Scan for the cell matching the given text and deliver its (X, Y) coordinate at center. 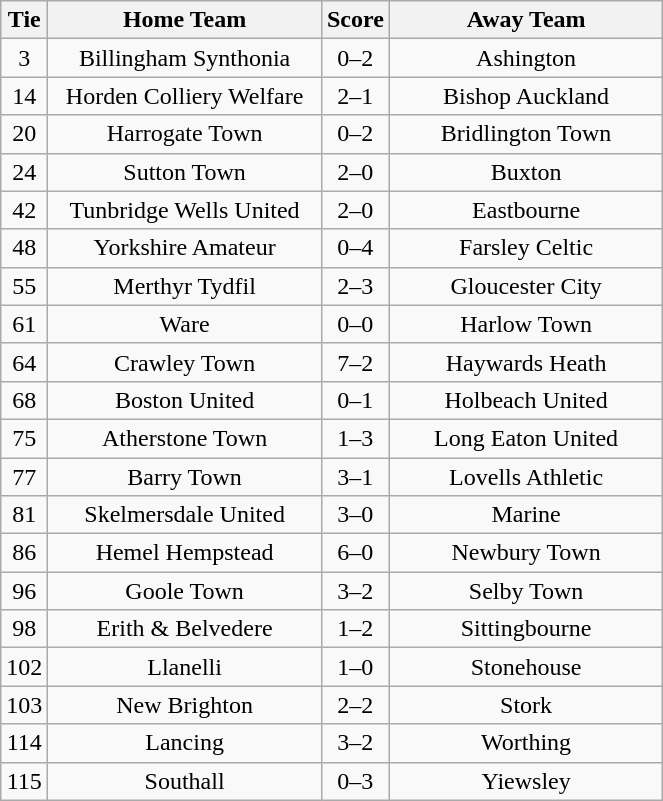
68 (24, 400)
Lancing (185, 743)
Selby Town (526, 591)
42 (24, 210)
Stonehouse (526, 667)
103 (24, 705)
0–1 (355, 400)
0–0 (355, 324)
48 (24, 248)
81 (24, 515)
98 (24, 629)
Llanelli (185, 667)
Bishop Auckland (526, 96)
Horden Colliery Welfare (185, 96)
Bridlington Town (526, 134)
Hemel Hempstead (185, 553)
77 (24, 477)
1–2 (355, 629)
Long Eaton United (526, 438)
1–0 (355, 667)
Eastbourne (526, 210)
2–3 (355, 286)
24 (24, 172)
Sutton Town (185, 172)
75 (24, 438)
Tunbridge Wells United (185, 210)
Goole Town (185, 591)
Atherstone Town (185, 438)
Skelmersdale United (185, 515)
Away Team (526, 20)
Buxton (526, 172)
6–0 (355, 553)
Gloucester City (526, 286)
7–2 (355, 362)
Farsley Celtic (526, 248)
86 (24, 553)
115 (24, 781)
Merthyr Tydfil (185, 286)
Harlow Town (526, 324)
114 (24, 743)
Yiewsley (526, 781)
3–1 (355, 477)
14 (24, 96)
0–4 (355, 248)
New Brighton (185, 705)
Marine (526, 515)
102 (24, 667)
Harrogate Town (185, 134)
3–0 (355, 515)
Home Team (185, 20)
3 (24, 58)
Boston United (185, 400)
20 (24, 134)
Tie (24, 20)
Sittingbourne (526, 629)
Worthing (526, 743)
0–3 (355, 781)
64 (24, 362)
Ashington (526, 58)
Stork (526, 705)
Newbury Town (526, 553)
Billingham Synthonia (185, 58)
Southall (185, 781)
55 (24, 286)
2–1 (355, 96)
Lovells Athletic (526, 477)
Yorkshire Amateur (185, 248)
2–2 (355, 705)
1–3 (355, 438)
61 (24, 324)
Holbeach United (526, 400)
Crawley Town (185, 362)
Erith & Belvedere (185, 629)
Haywards Heath (526, 362)
Barry Town (185, 477)
Score (355, 20)
Ware (185, 324)
96 (24, 591)
